Identify which cell holds the provided text, then report its (X, Y) central coordinate. 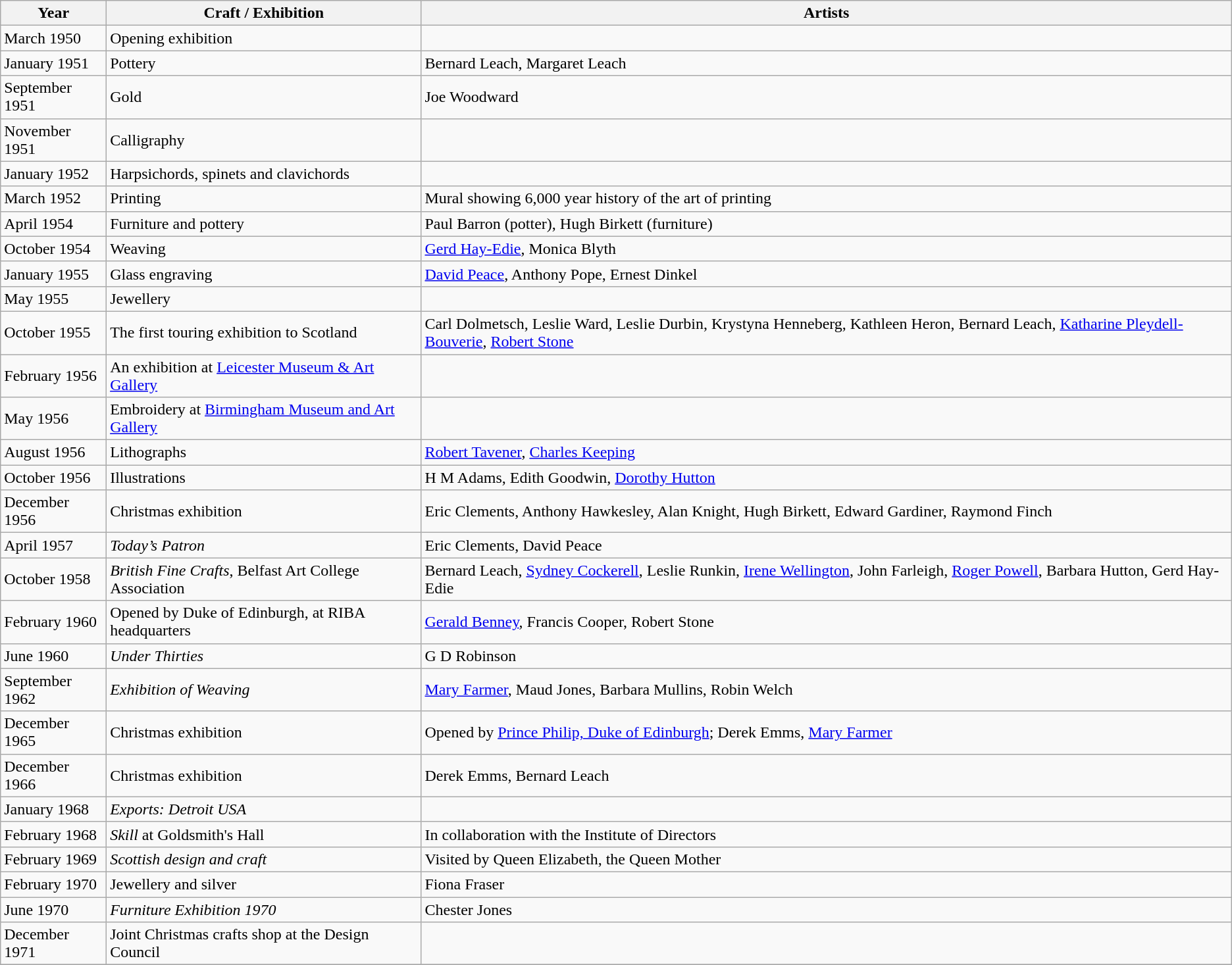
Harpsichords, spinets and clavichords (264, 174)
April 1954 (54, 224)
Exhibition of Weaving (264, 689)
Today’s Patron (264, 545)
Carl Dolmetsch, Leslie Ward, Leslie Durbin, Krystyna Henneberg, Kathleen Heron, Bernard Leach, Katharine Pleydell-Bouverie, Robert Stone (827, 333)
June 1960 (54, 656)
Bernard Leach, Margaret Leach (827, 63)
Gerald Benney, Francis Cooper, Robert Stone (827, 622)
March 1950 (54, 38)
Mary Farmer, Maud Jones, Barbara Mullins, Robin Welch (827, 689)
October 1958 (54, 579)
Chester Jones (827, 910)
Calligraphy (264, 139)
An exhibition at Leicester Museum & Art Gallery (264, 375)
January 1951 (54, 63)
Under Thirties (264, 656)
Embroidery at Birmingham Museum and Art Gallery (264, 418)
Glass engraving (264, 274)
Joe Woodward (827, 97)
October 1954 (54, 249)
February 1960 (54, 622)
Artists (827, 13)
H M Adams, Edith Goodwin, Dorothy Hutton (827, 478)
The first touring exhibition to Scotland (264, 333)
February 1970 (54, 884)
Gold (264, 97)
Opening exhibition (264, 38)
Fiona Fraser (827, 884)
Eric Clements, David Peace (827, 545)
December 1971 (54, 943)
Paul Barron (potter), Hugh Birkett (furniture) (827, 224)
Jewellery and silver (264, 884)
Eric Clements, Anthony Hawkesley, Alan Knight, Hugh Birkett, Edward Gardiner, Raymond Finch (827, 512)
September 1951 (54, 97)
David Peace, Anthony Pope, Ernest Dinkel (827, 274)
May 1955 (54, 299)
April 1957 (54, 545)
December 1966 (54, 775)
October 1956 (54, 478)
January 1952 (54, 174)
Illustrations (264, 478)
Joint Christmas crafts shop at the Design Council (264, 943)
January 1955 (54, 274)
December 1956 (54, 512)
Furniture Exhibition 1970 (264, 910)
G D Robinson (827, 656)
October 1955 (54, 333)
June 1970 (54, 910)
Craft / Exhibition (264, 13)
Weaving (264, 249)
Exports: Detroit USA (264, 809)
British Fine Crafts, Belfast Art College Association (264, 579)
Opened by Duke of Edinburgh, at RIBA headquarters (264, 622)
Opened by Prince Philip, Duke of Edinburgh; Derek Emms, Mary Farmer (827, 733)
August 1956 (54, 453)
Bernard Leach, Sydney Cockerell, Leslie Runkin, Irene Wellington, John Farleigh, Roger Powell, Barbara Hutton, Gerd Hay-Edie (827, 579)
Lithographs (264, 453)
January 1968 (54, 809)
Year (54, 13)
Gerd Hay-Edie, Monica Blyth (827, 249)
May 1956 (54, 418)
Printing (264, 199)
February 1969 (54, 859)
Derek Emms, Bernard Leach (827, 775)
Furniture and pottery (264, 224)
Jewellery (264, 299)
Skill at Goldsmith's Hall (264, 834)
November 1951 (54, 139)
February 1956 (54, 375)
Mural showing 6,000 year history of the art of printing (827, 199)
Scottish design and craft (264, 859)
Visited by Queen Elizabeth, the Queen Mother (827, 859)
December 1965 (54, 733)
March 1952 (54, 199)
September 1962 (54, 689)
In collaboration with the Institute of Directors (827, 834)
February 1968 (54, 834)
Robert Tavener, Charles Keeping (827, 453)
Pottery (264, 63)
